Find where the given text appears and provide that cell's center as (x, y) coordinate. 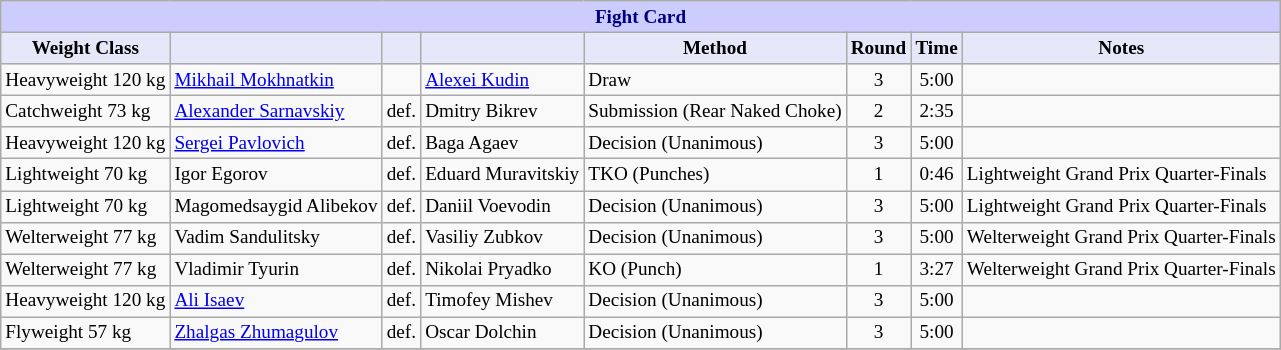
Method (715, 48)
Flyweight 57 kg (86, 333)
Notes (1121, 48)
Round (878, 48)
TKO (Punches) (715, 175)
Weight Class (86, 48)
Mikhail Mokhnatkin (276, 80)
Dmitry Bikrev (502, 111)
3:27 (936, 270)
2 (878, 111)
KO (Punch) (715, 270)
Sergei Pavlovich (276, 143)
Vladimir Tyurin (276, 270)
Timofey Mishev (502, 301)
Draw (715, 80)
Alexander Sarnavskiy (276, 111)
Fight Card (641, 17)
Eduard Muravitskiy (502, 175)
0:46 (936, 175)
Time (936, 48)
Alexei Kudin (502, 80)
Ali Isaev (276, 301)
Magomedsaygid Alibekov (276, 206)
Baga Agaev (502, 143)
Daniil Voevodin (502, 206)
Catchweight 73 kg (86, 111)
Nikolai Pryadko (502, 270)
2:35 (936, 111)
Zhalgas Zhumagulov (276, 333)
Vadim Sandulitsky (276, 238)
Vasiliy Zubkov (502, 238)
Submission (Rear Naked Choke) (715, 111)
Igor Egorov (276, 175)
Oscar Dolchin (502, 333)
